Locate the cell with the specified text and output its [x, y] center coordinate. 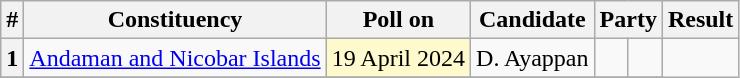
D. Ayappan [533, 58]
19 April 2024 [398, 58]
Result [700, 20]
Poll on [398, 20]
Andaman and Nicobar Islands [175, 58]
1 [12, 58]
Constituency [175, 20]
Party [628, 20]
# [12, 20]
Candidate [533, 20]
